Detect which cell encompasses the target text, then output its (X, Y) center coordinate. 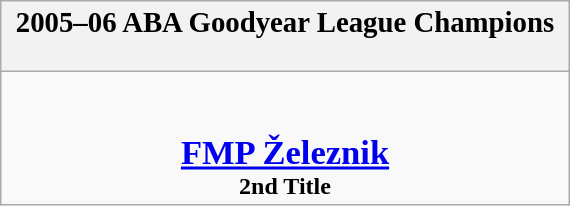
2005–06 ABA Goodyear League Champions (284, 36)
FMP Železnik2nd Title (284, 138)
